Locate the cell with the specified text and output its [X, Y] center coordinate. 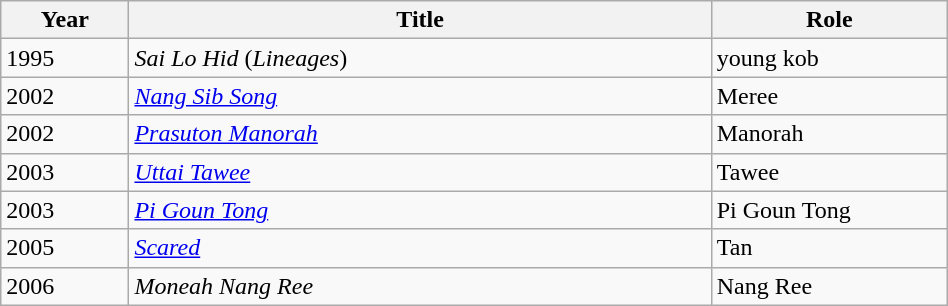
Role [829, 20]
Nang Sib Song [420, 96]
Year [65, 20]
Nang Ree [829, 286]
Meree [829, 96]
Title [420, 20]
Tawee [829, 172]
2005 [65, 248]
Scared [420, 248]
Sai Lo Hid (Lineages) [420, 58]
Manorah [829, 134]
Tan [829, 248]
1995 [65, 58]
Moneah Nang Ree [420, 286]
Prasuton Manorah [420, 134]
2006 [65, 286]
young kob [829, 58]
Uttai Tawee [420, 172]
